From the cell containing the given text, extract its center point as (x, y) coordinate. 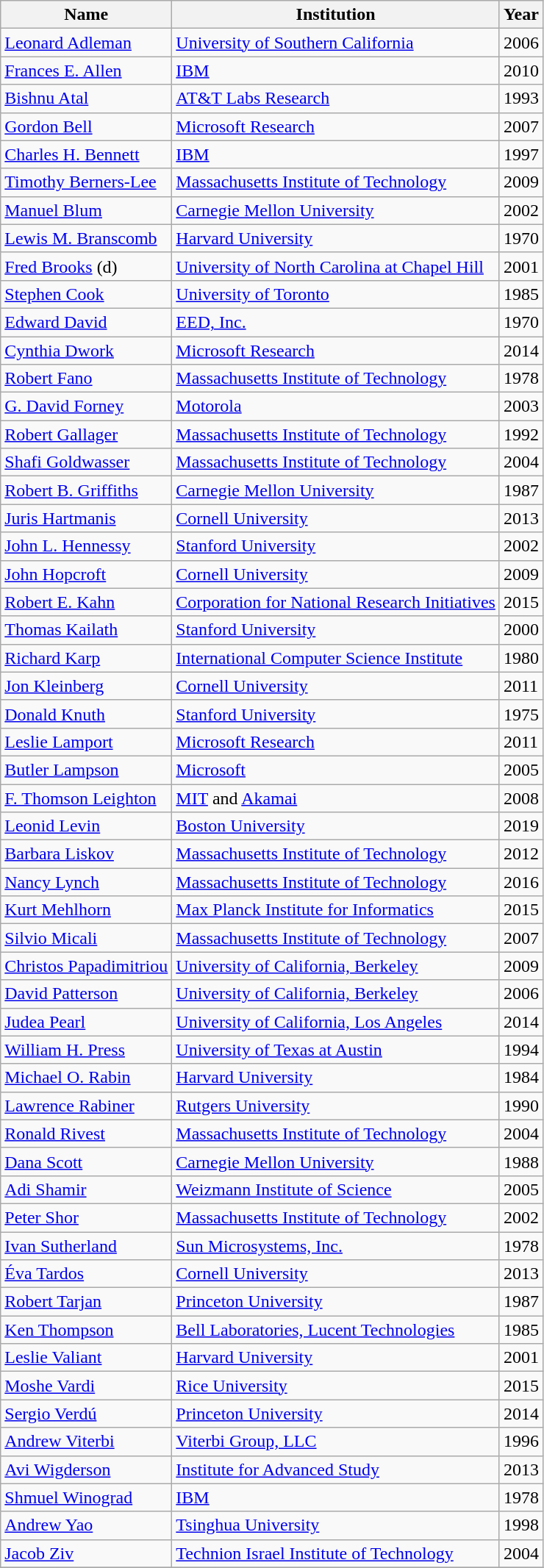
Microsoft (336, 770)
Barbara Liskov (87, 854)
2012 (520, 854)
University of Texas at Austin (336, 1050)
Shmuel Winograd (87, 1497)
Fred Brooks (d) (87, 266)
Max Planck Institute for Informatics (336, 910)
2000 (520, 630)
Juris Hartmanis (87, 518)
Thomas Kailath (87, 630)
Rice University (336, 1386)
Ivan Sutherland (87, 1246)
Lawrence Rabiner (87, 1106)
Leslie Valiant (87, 1358)
Dana Scott (87, 1161)
International Computer Science Institute (336, 658)
Lewis M. Branscomb (87, 238)
Ronald Rivest (87, 1134)
Peter Shor (87, 1217)
2010 (520, 71)
University of North Carolina at Chapel Hill (336, 266)
David Patterson (87, 994)
1975 (520, 714)
Judea Pearl (87, 1022)
Adi Shamir (87, 1189)
Richard Karp (87, 658)
Leslie Lamport (87, 742)
G. David Forney (87, 407)
Ken Thompson (87, 1330)
Sergio Verdú (87, 1414)
William H. Press (87, 1050)
Manuel Blum (87, 210)
2003 (520, 407)
Bell Laboratories, Lucent Technologies (336, 1330)
Corporation for National Research Initiatives (336, 602)
University of Toronto (336, 294)
1984 (520, 1078)
Tsinghua University (336, 1525)
Charles H. Bennett (87, 154)
Robert E. Kahn (87, 602)
Timothy Berners-Lee (87, 182)
Bishnu Atal (87, 99)
Institute for Advanced Study (336, 1469)
Moshe Vardi (87, 1386)
Avi Wigderson (87, 1469)
1988 (520, 1161)
Boston University (336, 826)
1998 (520, 1525)
F. Thomson Leighton (87, 798)
Frances E. Allen (87, 71)
University of California, Los Angeles (336, 1022)
AT&T Labs Research (336, 99)
Stephen Cook (87, 294)
Kurt Mehlhorn (87, 910)
Motorola (336, 407)
2008 (520, 798)
Leonid Levin (87, 826)
Cynthia Dwork (87, 351)
Viterbi Group, LLC (336, 1442)
1996 (520, 1442)
John Hopcroft (87, 574)
1992 (520, 434)
Robert Gallager (87, 434)
2016 (520, 882)
University of Southern California (336, 43)
Technion Israel Institute of Technology (336, 1553)
Weizmann Institute of Science (336, 1189)
Leonard Adleman (87, 43)
Gordon Bell (87, 126)
Sun Microsystems, Inc. (336, 1246)
Robert B. Griffiths (87, 490)
Edward David (87, 322)
1990 (520, 1106)
Nancy Lynch (87, 882)
1980 (520, 658)
Jon Kleinberg (87, 686)
Name (87, 15)
Jacob Ziv (87, 1553)
1997 (520, 154)
Institution (336, 15)
Donald Knuth (87, 714)
EED, Inc. (336, 322)
1993 (520, 99)
Year (520, 15)
Christos Papadimitriou (87, 966)
Silvio Micali (87, 938)
Rutgers University (336, 1106)
Robert Fano (87, 379)
Michael O. Rabin (87, 1078)
Shafi Goldwasser (87, 462)
2019 (520, 826)
MIT and Akamai (336, 798)
Robert Tarjan (87, 1302)
1994 (520, 1050)
Butler Lampson (87, 770)
Andrew Yao (87, 1525)
Andrew Viterbi (87, 1442)
Éva Tardos (87, 1274)
John L. Hennessy (87, 546)
